Extract the [x, y] coordinate from the center of the cell holding the provided text.  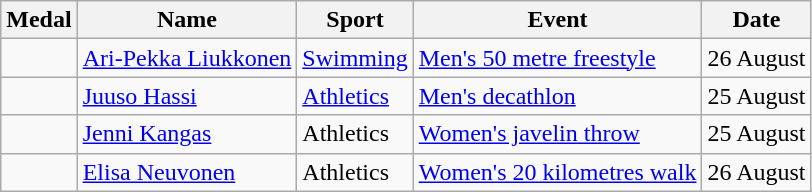
Women's 20 kilometres walk [558, 172]
Ari-Pekka Liukkonen [187, 58]
Swimming [355, 58]
Date [756, 20]
Women's javelin throw [558, 134]
Men's 50 metre freestyle [558, 58]
Jenni Kangas [187, 134]
Sport [355, 20]
Men's decathlon [558, 96]
Elisa Neuvonen [187, 172]
Name [187, 20]
Juuso Hassi [187, 96]
Medal [39, 20]
Event [558, 20]
